Provide the [X, Y] coordinate of the cell's center where the given text is located.  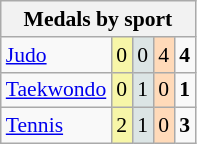
Medals by sport [98, 19]
Tennis [56, 126]
Judo [56, 55]
3 [184, 126]
Taekwondo [56, 90]
2 [122, 126]
